Output the (X, Y) coordinate of the center of the cell containing the given text.  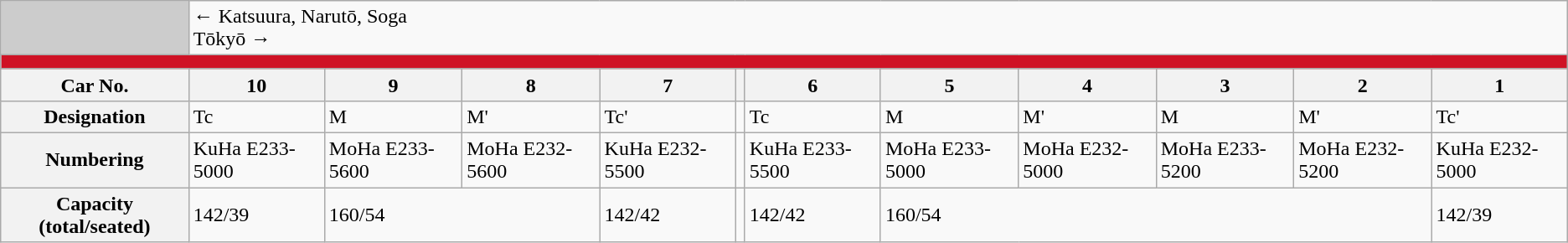
MoHa E233-5000 (949, 159)
7 (668, 85)
8 (531, 85)
MoHa E232-5200 (1363, 159)
← Katsuura, Narutō, SogaTōkyō → (878, 28)
9 (393, 85)
KuHa E232-5000 (1499, 159)
MoHa E233-5600 (393, 159)
5 (949, 85)
4 (1087, 85)
KuHa E233-5500 (812, 159)
Designation (95, 116)
MoHa E233-5200 (1225, 159)
3 (1225, 85)
MoHa E232-5600 (531, 159)
KuHa E232-5500 (668, 159)
MoHa E232-5000 (1087, 159)
6 (812, 85)
10 (256, 85)
1 (1499, 85)
Car No. (95, 85)
Capacity (total/seated) (95, 215)
Numbering (95, 159)
2 (1363, 85)
KuHa E233-5000 (256, 159)
